For the text-containing cell, return its midpoint in (x, y) coordinate format. 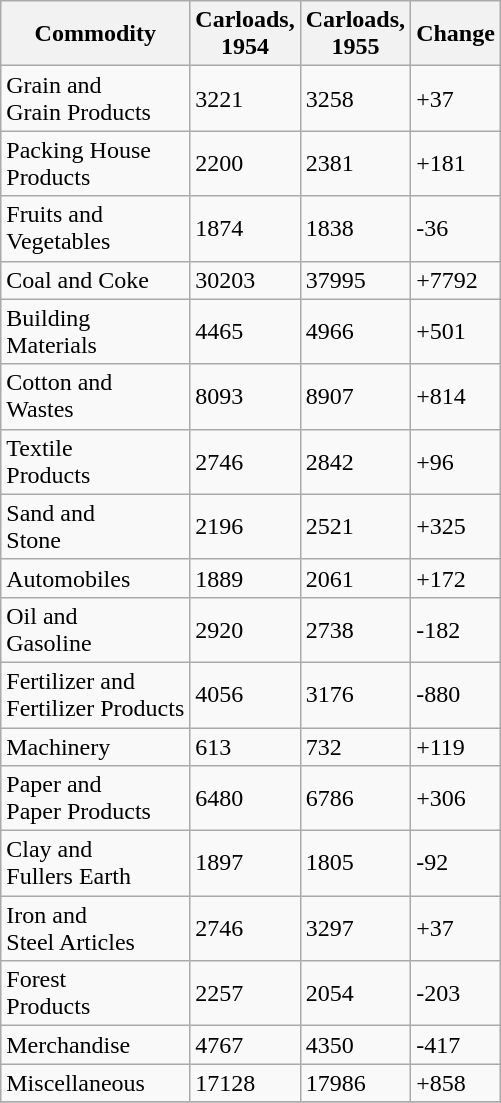
-36 (456, 228)
2061 (355, 578)
Sand andStone (96, 526)
Clay andFullers Earth (96, 864)
Grain andGrain Products (96, 98)
1874 (245, 228)
Miscellaneous (96, 1083)
17128 (245, 1083)
4350 (355, 1045)
1897 (245, 864)
3258 (355, 98)
+96 (456, 462)
3176 (355, 694)
Paper andPaper Products (96, 798)
2196 (245, 526)
Packing House Products (96, 164)
+181 (456, 164)
+7792 (456, 280)
+501 (456, 332)
3221 (245, 98)
4767 (245, 1045)
BuildingMaterials (96, 332)
613 (245, 747)
Automobiles (96, 578)
+858 (456, 1083)
Iron andSteel Articles (96, 928)
+119 (456, 747)
2381 (355, 164)
Change (456, 34)
30203 (245, 280)
1889 (245, 578)
732 (355, 747)
-92 (456, 864)
Fertilizer andFertilizer Products (96, 694)
-417 (456, 1045)
2200 (245, 164)
3297 (355, 928)
-880 (456, 694)
Cotton andWastes (96, 396)
2920 (245, 630)
Fruits andVegetables (96, 228)
+814 (456, 396)
4056 (245, 694)
+325 (456, 526)
Carloads,1955 (355, 34)
17986 (355, 1083)
37995 (355, 280)
8907 (355, 396)
2257 (245, 994)
4966 (355, 332)
Oil andGasoline (96, 630)
2842 (355, 462)
Merchandise (96, 1045)
6480 (245, 798)
Forest Products (96, 994)
2054 (355, 994)
+306 (456, 798)
-182 (456, 630)
Machinery (96, 747)
+172 (456, 578)
8093 (245, 396)
6786 (355, 798)
1838 (355, 228)
Carloads,1954 (245, 34)
Coal and Coke (96, 280)
4465 (245, 332)
2521 (355, 526)
TextileProducts (96, 462)
Commodity (96, 34)
-203 (456, 994)
1805 (355, 864)
2738 (355, 630)
